Find where the given text appears and provide that cell's center as [X, Y] coordinate. 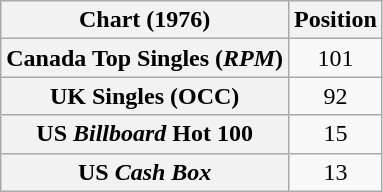
US Cash Box [145, 172]
92 [336, 96]
Canada Top Singles (RPM) [145, 58]
101 [336, 58]
13 [336, 172]
UK Singles (OCC) [145, 96]
Position [336, 20]
15 [336, 134]
Chart (1976) [145, 20]
US Billboard Hot 100 [145, 134]
